Identify which cell holds the provided text, then report its (x, y) central coordinate. 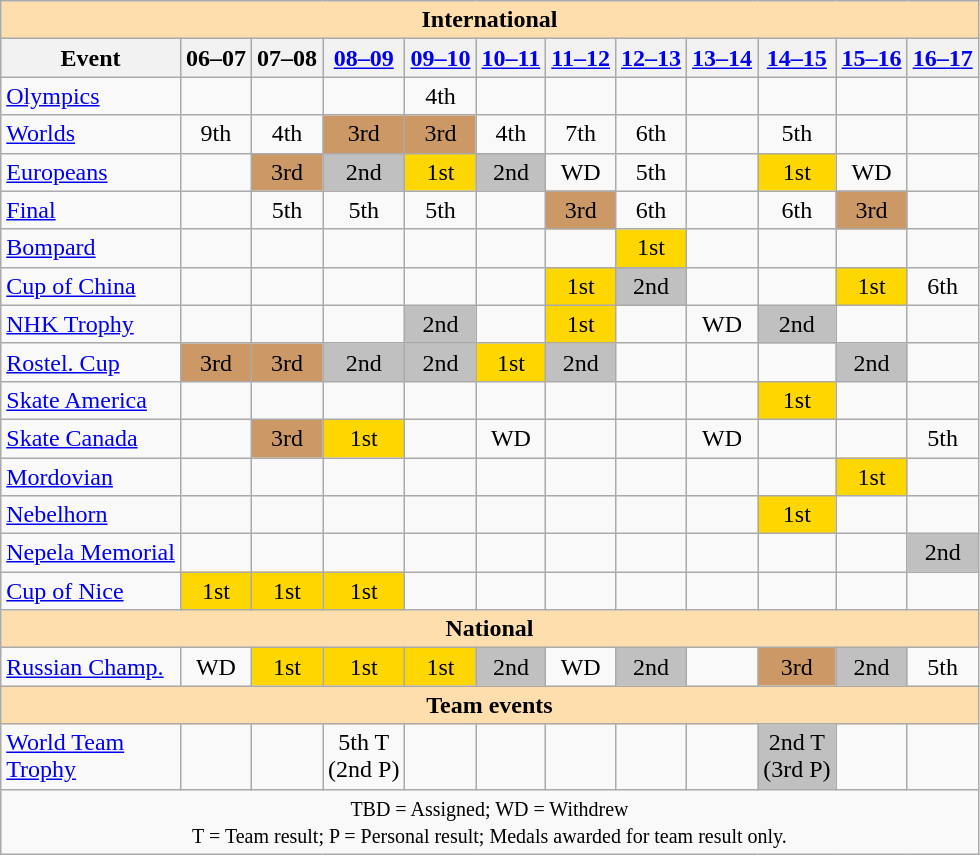
07–08 (286, 58)
Russian Champ. (91, 667)
Cup of Nice (91, 591)
08–09 (364, 58)
2nd T (3rd P) (797, 756)
11–12 (581, 58)
Olympics (91, 96)
Europeans (91, 172)
Event (91, 58)
Skate Canada (91, 438)
National (490, 629)
TBD = Assigned; WD = Withdrew T = Team result; P = Personal result; Medals awarded for team result only. (490, 822)
12–13 (652, 58)
Rostel. Cup (91, 362)
Mordovian (91, 477)
International (490, 20)
Cup of China (91, 286)
10–11 (511, 58)
9th (216, 134)
Nepela Memorial (91, 553)
09–10 (440, 58)
NHK Trophy (91, 324)
Worlds (91, 134)
Skate America (91, 400)
Team events (490, 705)
13–14 (722, 58)
06–07 (216, 58)
14–15 (797, 58)
World TeamTrophy (91, 756)
15–16 (872, 58)
Final (91, 210)
5th T (2nd P) (364, 756)
7th (581, 134)
16–17 (942, 58)
Nebelhorn (91, 515)
Bompard (91, 248)
